Search for the cell housing the specified text and yield its (x, y) center coordinate. 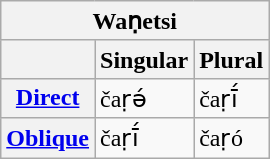
Waṇetsi (135, 21)
čaṛó (232, 138)
čaṛə́ (144, 98)
Singular (144, 59)
Direct (48, 98)
Plural (232, 59)
Oblique (48, 138)
